Capture the cell that displays the provided text and extract its [X, Y] central coordinate. 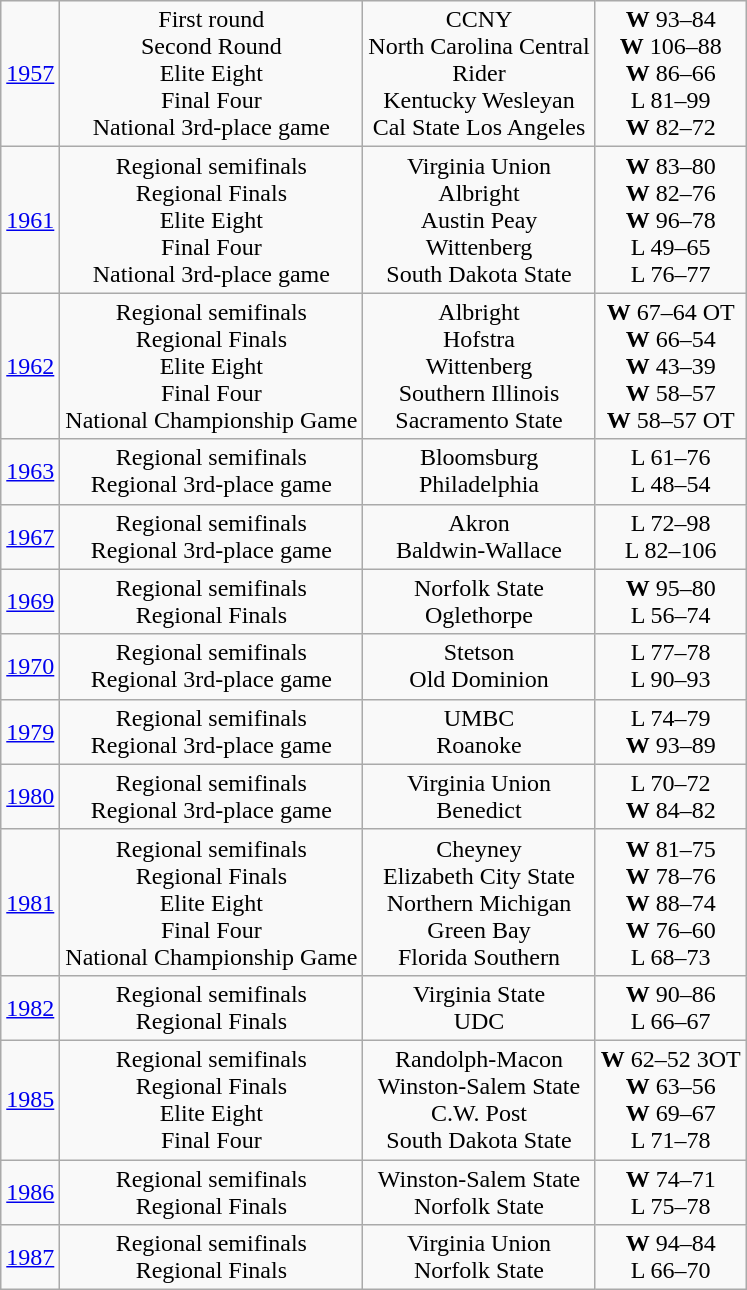
L 74–79W 93–89 [670, 732]
1967 [30, 536]
1969 [30, 602]
W 94–84L 66–70 [670, 1258]
Regional semifinalsRegional FinalsElite EightFinal FourNational 3rd-place game [212, 220]
StetsonOld Dominion [479, 666]
W 67–64 OTW 66–54W 43–39W 58–57W 58–57 OT [670, 366]
CheyneyElizabeth City StateNorthern MichiganGreen BayFlorida Southern [479, 902]
1982 [30, 1008]
Regional semifinalsRegional FinalsElite EightFinal Four [212, 1100]
W 95–80L 56–74 [670, 602]
W 90–86L 66–67 [670, 1008]
1981 [30, 902]
1987 [30, 1258]
1985 [30, 1100]
W 81–75W 78–76W 88–74W 76–60L 68–73 [670, 902]
CCNYNorth Carolina CentralRiderKentucky WesleyanCal State Los Angeles [479, 74]
1986 [30, 1192]
W 74–71L 75–78 [670, 1192]
First roundSecond RoundElite EightFinal FourNational 3rd-place game [212, 74]
L 61–76L 48–54 [670, 472]
1957 [30, 74]
Winston-Salem StateNorfolk State [479, 1192]
1962 [30, 366]
1980 [30, 796]
W 83–80W 82–76W 96–78L 49–65L 76–77 [670, 220]
Virginia UnionNorfolk State [479, 1258]
Virginia UnionBenedict [479, 796]
1963 [30, 472]
AlbrightHofstraWittenbergSouthern IllinoisSacramento State [479, 366]
L 70–72W 84–82 [670, 796]
L 77–78L 90–93 [670, 666]
W 62–52 3OTW 63–56W 69–67L 71–78 [670, 1100]
1961 [30, 220]
L 72–98L 82–106 [670, 536]
UMBCRoanoke [479, 732]
1970 [30, 666]
W 93–84W 106–88W 86–66L 81–99W 82–72 [670, 74]
Randolph-MaconWinston-Salem StateC.W. PostSouth Dakota State [479, 1100]
Virginia UnionAlbrightAustin PeayWittenbergSouth Dakota State [479, 220]
Virginia StateUDC [479, 1008]
Norfolk StateOglethorpe [479, 602]
1979 [30, 732]
BloomsburgPhiladelphia [479, 472]
AkronBaldwin-Wallace [479, 536]
